Search for the cell housing the specified text and yield its (X, Y) center coordinate. 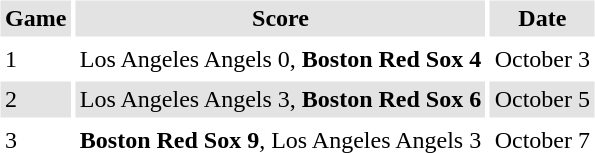
Game (35, 18)
1 (35, 59)
Date (542, 18)
Score (280, 18)
Los Angeles Angels 3, Boston Red Sox 6 (280, 100)
2 (35, 100)
October 5 (542, 100)
Los Angeles Angels 0, Boston Red Sox 4 (280, 59)
October 3 (542, 59)
